Return [X, Y] of the center of cell containing provided text 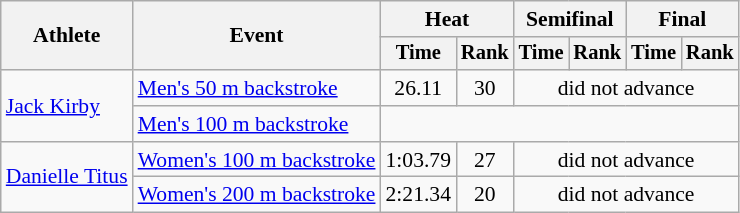
Men's 100 m backstroke [257, 124]
Heat [448, 19]
Danielle Titus [67, 178]
2:21.34 [418, 195]
30 [485, 88]
Event [257, 36]
Final [682, 19]
Jack Kirby [67, 106]
26.11 [418, 88]
Women's 200 m backstroke [257, 195]
1:03.79 [418, 160]
20 [485, 195]
Men's 50 m backstroke [257, 88]
Semifinal [570, 19]
Women's 100 m backstroke [257, 160]
Athlete [67, 36]
27 [485, 160]
